Capture the cell that displays the provided text and extract its [x, y] central coordinate. 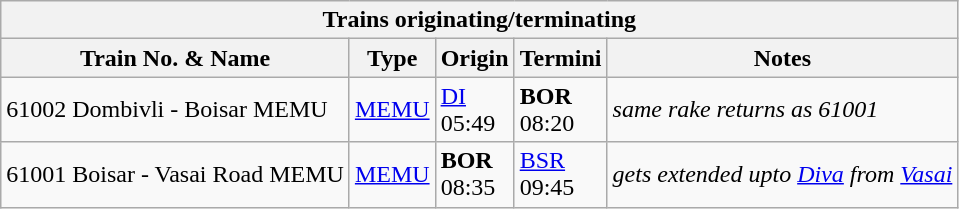
Termini [560, 58]
BOR08:20 [560, 110]
gets extended upto Diva from Vasai [782, 174]
BSR09:45 [560, 174]
Trains originating/terminating [480, 20]
Type [392, 58]
61001 Boisar - Vasai Road MEMU [176, 174]
Train No. & Name [176, 58]
same rake returns as 61001 [782, 110]
Notes [782, 58]
BOR08:35 [474, 174]
Origin [474, 58]
61002 Dombivli - Boisar MEMU [176, 110]
DI05:49 [474, 110]
